Find where the given text appears and provide that cell's center as (x, y) coordinate. 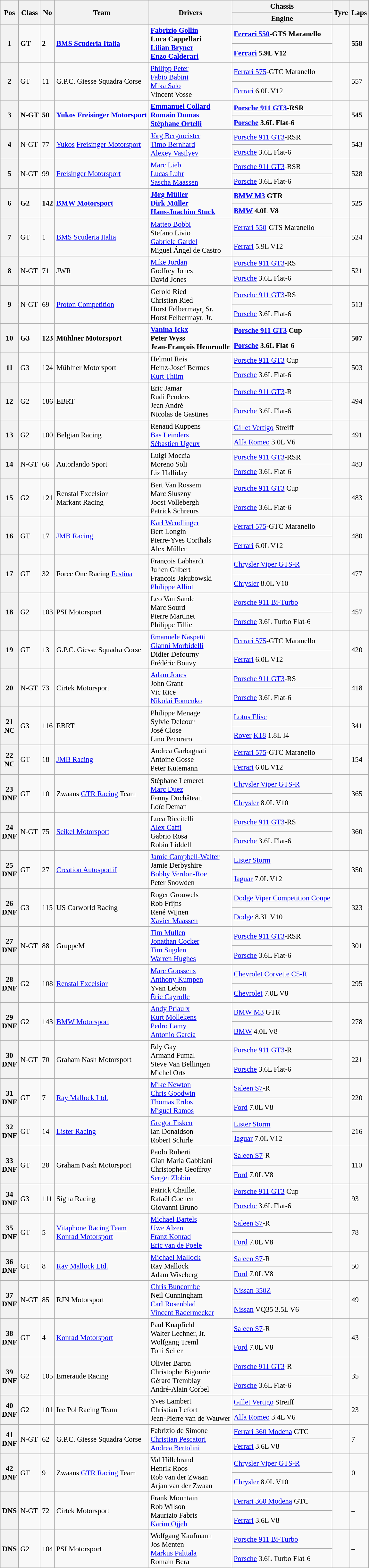
154 (359, 760)
40DNF (10, 1410)
85 (47, 1300)
Gregor Fisken Ian Donaldson Robert Schirle (190, 1132)
418 (359, 688)
360 (359, 832)
Stéphane Lemeret Marc Duez Fanny Duchâteau Loïc Deman (190, 793)
Eric Jamar Rudi Penders Jean André Nicolas de Gastines (190, 401)
Leo Van Sande Marc Sourd Pierre Martinet Philippe Tillie (190, 612)
Mike Jordan Godfrey Jones David Jones (190, 271)
Marc Lieb Lucas Luhr Sascha Maassen (190, 174)
35 (359, 1376)
Engine (282, 19)
216 (359, 1132)
Signa Racing (102, 1199)
6 (10, 203)
Emeraude Racing (102, 1376)
20 (10, 688)
494 (359, 401)
29DNF (10, 1022)
Lotus Elise (282, 716)
0 (359, 1472)
341 (359, 726)
Helmut Reis Heinz-Josef Bermes Kurt Thiim (190, 367)
31DNF (10, 1098)
Fabrizio de Simone Christian Pescatori Andrea Bertolini (190, 1439)
528 (359, 174)
21NC (10, 726)
16 (10, 536)
Gerold Ried Christian Ried Horst Felbermayr, Sr. Horst Felbermayr, Jr. (190, 305)
278 (359, 1022)
Ice Pol Racing Team (102, 1410)
Renaud Kuppens Bas Leinders Sébastien Ugeux (190, 435)
Rover K18 1.8L I4 (282, 736)
545 (359, 115)
420 (359, 650)
Patrick Chaillet Rafaël Coenen Giovanni Bruno (190, 1199)
62 (47, 1439)
Val Hillebrand Henrik Roos Rob van der Zwaan Arjan van der Zwaan (190, 1472)
3 (10, 115)
66 (47, 464)
Mike Newton Chris Goodwin Thomas Erdos Miguel Ramos (190, 1098)
Chevrolet 7.0L V8 (282, 993)
Konrad Motorsport (102, 1338)
Olivier Baron Christophe Bigourie Gérard Tremblay André-Alain Corbel (190, 1376)
543 (359, 145)
71 (47, 271)
Paolo Ruberti Gian Maria Gabbiani Christophe Geoffroy Sergei Zlobin (190, 1165)
Creation Autosportif (102, 870)
Renstal Excelsior (102, 984)
43 (359, 1338)
365 (359, 793)
108 (47, 984)
19 (10, 650)
Class (29, 12)
Jörg Müller Dirk Müller Hans-Joachim Stuck (190, 203)
116 (47, 726)
Team (102, 12)
Bert Van Rossem Marc Sluszny Joost Vollebergh Patrick Schreurs (190, 498)
37DNF (10, 1300)
Pos (10, 12)
No (47, 12)
Alfa Romeo 3.0L V6 (282, 442)
38DNF (10, 1338)
Fabrizio Gollin Luca Cappellari Lilian Bryner Enzo Calderari (190, 44)
507 (359, 338)
28 (47, 1165)
Vitaphone Racing Team Konrad Motorsport (102, 1233)
100 (47, 435)
Tyre (341, 12)
491 (359, 435)
301 (359, 946)
Andrea Garbagnati Antoine Gosse Peter Kutemann (190, 760)
JWR (102, 271)
Chris Buncombe Neil Cunningham Carl Rosenblad Vincent Radermecker (190, 1300)
Proton Competition (102, 305)
521 (359, 271)
25DNF (10, 870)
Lister Racing (102, 1132)
69 (47, 305)
Yves Lambert Christian Lefort Jean-Pierre van de Wauwer (190, 1410)
Andy Priaulx Kurt Mollekens Pedro Lamy Antonio García (190, 1022)
Emmanuel Collard Romain Dumas Stéphane Ortelli (190, 115)
Dodge Viper Competition Coupe (282, 898)
Seikel Motorsport (102, 832)
70 (47, 1059)
457 (359, 612)
23DNF (10, 793)
105 (47, 1376)
295 (359, 984)
Michael Bartels Uwe Alzen Franz Konrad Eric van de Poele (190, 1233)
Nissan 350Z (282, 1290)
Michael Mallock Ray Mallock Adam Wiseberg (190, 1266)
Roger Grouwels Rob Frijns René Wijnen Xavier Maassen (190, 907)
104 (47, 1549)
Frank Mountain Rob Wilson Maurizio Fabris Karim Ojjeh (190, 1511)
12 (10, 401)
323 (359, 907)
186 (47, 401)
93 (359, 1199)
32DNF (10, 1132)
27 (47, 870)
103 (47, 612)
101 (47, 1410)
Karl Wendlinger Bert Longin Pierre-Yves Corthals Alex Müller (190, 536)
Edy Gay Armand Fumal Steve Van Bellingen Michel Orts (190, 1059)
110 (359, 1165)
143 (47, 1022)
Luigi Moccia Moreno Soli Liz Halliday (190, 464)
88 (47, 946)
142 (47, 203)
Matteo Bobbi Stefano Livio Gabriele Gardel Miguel Ángel de Castro (190, 237)
Belgian Racing (102, 435)
Marc Goossens Anthony Kumpen Yvan Lebon Éric Cayrolle (190, 984)
41DNF (10, 1439)
24DNF (10, 832)
77 (47, 145)
30DNF (10, 1059)
477 (359, 574)
39DNF (10, 1376)
123 (47, 338)
121 (47, 498)
Alfa Romeo 3.4L V6 (282, 1417)
Dodge 8.3L V10 (282, 917)
503 (359, 367)
Luca Riccitelli Alex Caffi Gabrio Rosa Robin Liddell (190, 832)
72 (47, 1511)
Philipp Peter Fabio Babini Mika Salo Vincent Vosse (190, 81)
US Carworld Racing (102, 907)
Chassis (282, 6)
15 (10, 498)
49 (359, 1300)
Adam Jones John Grant Vic Rice Nikolai Fomenko (190, 688)
Paul Knapfield Walter Lechner, Jr. Wolfgang Treml Toni Seiler (190, 1338)
34DNF (10, 1199)
Renstal Excelsior Markant Racing (102, 498)
513 (359, 305)
Drivers (190, 12)
28DNF (10, 984)
Autorlando Sport (102, 464)
111 (47, 1199)
GruppeM (102, 946)
33DNF (10, 1165)
27DNF (10, 946)
524 (359, 237)
Laps (359, 12)
Tim Mullen Jonathan Cocker Tim Sugden Warren Hughes (190, 946)
42DNF (10, 1472)
75 (47, 832)
36DNF (10, 1266)
Freisinger Motorsport (102, 174)
26DNF (10, 907)
99 (47, 174)
Chevrolet Corvette C5-R (282, 974)
350 (359, 870)
73 (47, 688)
480 (359, 536)
François Labhardt Julien Gilbert François Jakubowski Philippe Alliot (190, 574)
78 (359, 1233)
35DNF (10, 1233)
Vanina Ickx Peter Wyss Jean-François Hemroulle (190, 338)
557 (359, 81)
Force One Racing Festina (102, 574)
23 (359, 1410)
Jamie Campbell-Walter Jamie Derbyshire Bobby Verdon-Roe Peter Snowden (190, 870)
Philippe Menage Sylvie Delcour José Close Lino Pecoraro (190, 726)
Nissan VQ35 3.5L V6 (282, 1310)
32 (47, 574)
Jörg Bergmeister Timo Bernhard Alexey Vasilyev (190, 145)
RJN Motorsport (102, 1300)
22NC (10, 760)
525 (359, 203)
115 (47, 907)
Emanuele Naspetti Gianni Morbidelli Didier Defourny Frédéric Bouvy (190, 650)
558 (359, 44)
220 (359, 1098)
Wolfgang Kaufmann Jos Menten Markus Palttala Romain Bera (190, 1549)
124 (47, 367)
221 (359, 1059)
